Capture the cell that displays the provided text and extract its (X, Y) central coordinate. 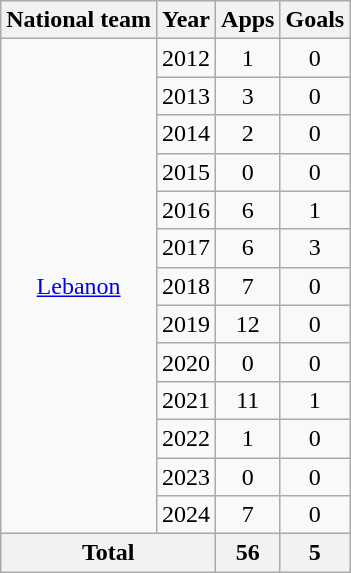
2015 (186, 172)
5 (315, 553)
Year (186, 20)
Lebanon (79, 286)
Apps (248, 20)
2 (248, 134)
2022 (186, 438)
2018 (186, 286)
2021 (186, 400)
2019 (186, 324)
2020 (186, 362)
2014 (186, 134)
56 (248, 553)
National team (79, 20)
2013 (186, 96)
2024 (186, 515)
2017 (186, 248)
2016 (186, 210)
2012 (186, 58)
Goals (315, 20)
2023 (186, 477)
11 (248, 400)
Total (108, 553)
12 (248, 324)
